From the cell containing the given text, extract its center point as (x, y) coordinate. 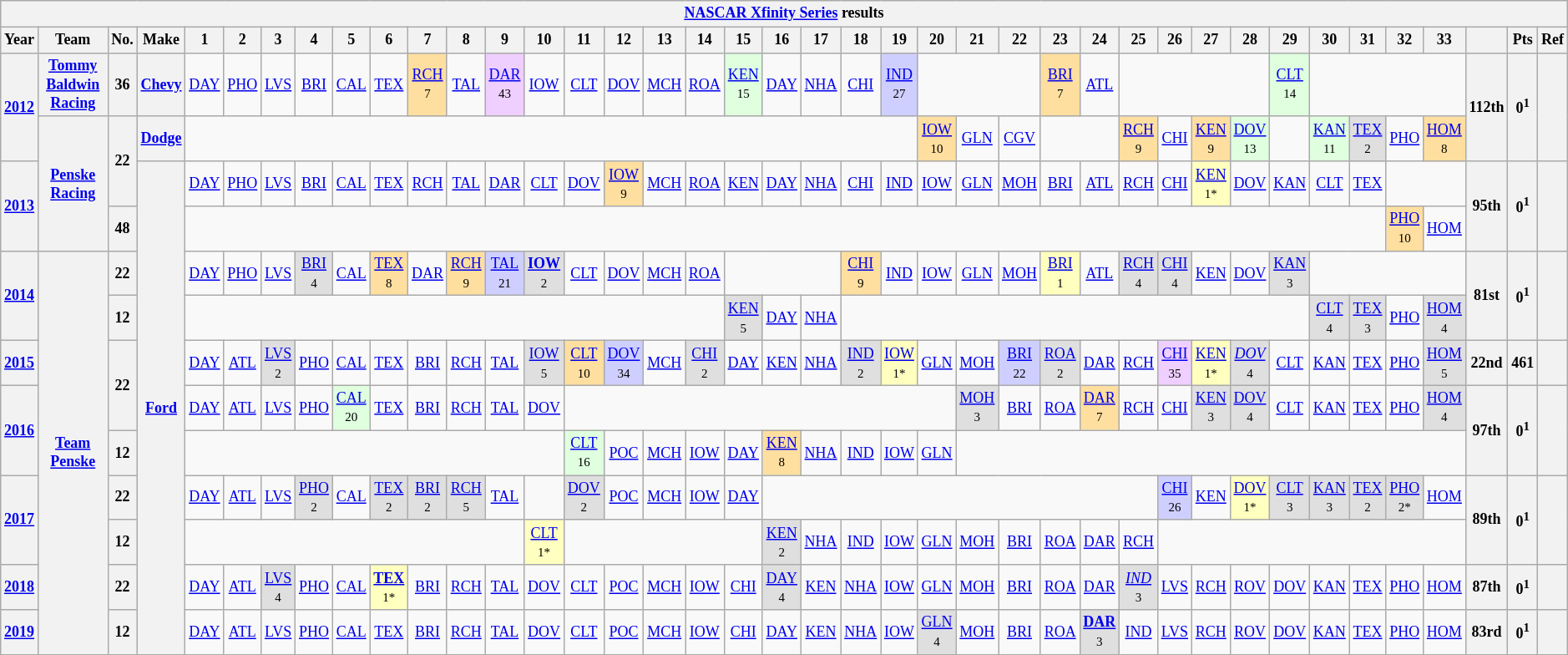
9 (504, 40)
BRI4 (314, 273)
DAR7 (1100, 408)
18 (861, 40)
ROA2 (1060, 363)
48 (122, 229)
29 (1290, 40)
16 (781, 40)
KEN2 (781, 542)
Penske Racing (73, 184)
24 (1100, 40)
PHO2 (314, 498)
13 (665, 40)
CLT14 (1290, 84)
DOV1* (1250, 498)
23 (1060, 40)
89th (1486, 520)
RCH7 (427, 84)
30 (1329, 40)
Make (161, 40)
CHI2 (705, 363)
1 (205, 40)
25 (1139, 40)
DOV2 (584, 498)
Ref (1553, 40)
IOW9 (624, 184)
LVS4 (279, 587)
10 (544, 40)
2014 (20, 296)
31 (1368, 40)
Team (73, 40)
RCH4 (1139, 273)
36 (122, 84)
CHI4 (1174, 273)
TAL21 (504, 273)
Chevy (161, 84)
26 (1174, 40)
4 (314, 40)
17 (821, 40)
CLT10 (584, 363)
Tommy Baldwin Racing (73, 84)
2013 (20, 206)
CLT16 (584, 453)
KEN15 (743, 84)
33 (1444, 40)
TEX3 (1368, 318)
KEN3 (1211, 408)
CGV (1020, 139)
RCH5 (466, 498)
2018 (20, 587)
112th (1486, 107)
DAR3 (1100, 632)
BRI7 (1060, 84)
NASCAR Xfinity Series results (784, 13)
2016 (20, 429)
CHI35 (1174, 363)
PHO10 (1404, 229)
No. (122, 40)
TEX8 (389, 273)
95th (1486, 206)
BRI2 (427, 498)
KAN11 (1329, 139)
83rd (1486, 632)
15 (743, 40)
Team Penske (73, 453)
2015 (20, 363)
IOW2 (544, 273)
KEN9 (1211, 139)
IOW1* (900, 363)
32 (1404, 40)
2 (242, 40)
LVS2 (279, 363)
6 (389, 40)
PHO2* (1404, 498)
DAY4 (781, 587)
81st (1486, 296)
MOH3 (977, 408)
CHI26 (1174, 498)
21 (977, 40)
DOV13 (1250, 139)
3 (279, 40)
Pts (1523, 40)
IND2 (861, 363)
7 (427, 40)
BRI1 (1060, 273)
GLN4 (937, 632)
11 (584, 40)
DOV34 (624, 363)
14 (705, 40)
2012 (20, 107)
Dodge (161, 139)
19 (900, 40)
IND27 (900, 84)
Ford (161, 408)
22nd (1486, 363)
KEN8 (781, 453)
IOW5 (544, 363)
TEX1* (389, 587)
DAR43 (504, 84)
2019 (20, 632)
BRI22 (1020, 363)
KEN5 (743, 318)
CLT1* (544, 542)
27 (1211, 40)
20 (937, 40)
8 (466, 40)
28 (1250, 40)
CLT3 (1290, 498)
CAL20 (351, 408)
IND3 (1139, 587)
Year (20, 40)
97th (1486, 429)
5 (351, 40)
HOM5 (1444, 363)
CLT4 (1329, 318)
461 (1523, 363)
2017 (20, 520)
HOM8 (1444, 139)
CHI9 (861, 273)
IOW10 (937, 139)
87th (1486, 587)
